Return (X, Y) of the center of cell containing provided text 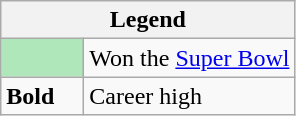
Career high (190, 96)
Bold (42, 96)
Legend (148, 20)
Won the Super Bowl (190, 58)
